Scan for the cell matching the given text and deliver its [X, Y] coordinate at center. 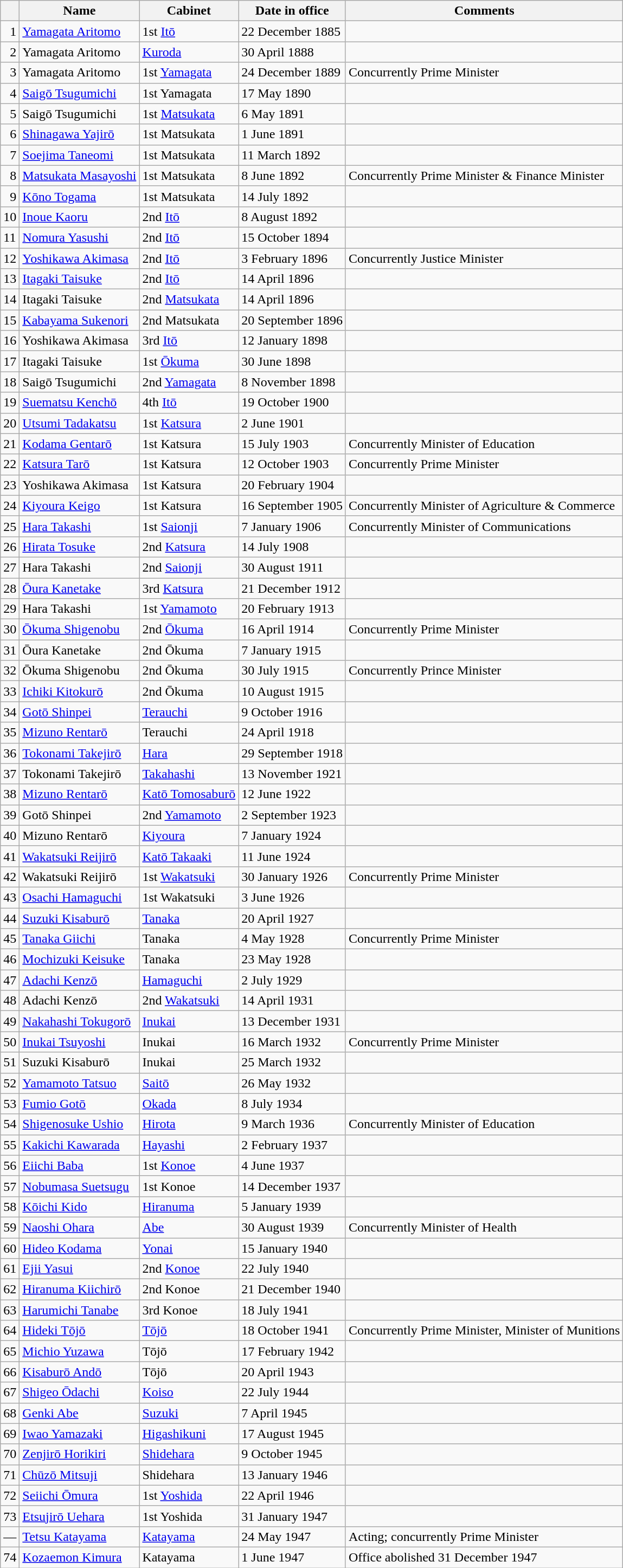
13 January 1946 [292, 1475]
56 [10, 1165]
Concurrently Justice Minister [484, 258]
42 [10, 877]
3 February 1896 [292, 258]
21 [10, 444]
2nd Yamagata [189, 382]
5 [10, 114]
Higashikuni [189, 1434]
3rd Katsura [189, 588]
Mochizuki Keisuke [79, 960]
Abe [189, 1227]
Iwao Yamazaki [79, 1434]
8 June 1892 [292, 176]
Kōichi Kido [79, 1207]
31 January 1947 [292, 1516]
12 [10, 258]
Etsujirō Uehara [79, 1516]
Hideo Kodama [79, 1248]
Zenjirō Horikiri [79, 1454]
45 [10, 939]
15 January 1940 [292, 1248]
20 September 1896 [292, 320]
24 [10, 506]
Yamamoto Tatsuo [79, 1083]
Eiichi Baba [79, 1165]
12 October 1903 [292, 464]
2nd Saionji [189, 567]
54 [10, 1124]
Cabinet [189, 11]
14 April 1931 [292, 1001]
10 [10, 217]
51 [10, 1062]
30 January 1926 [292, 877]
14 July 1892 [292, 196]
Shigenosuke Ushio [79, 1124]
Katō Takaaki [189, 856]
1st Yamamoto [189, 609]
Hamaguchi [189, 980]
Kuroda [189, 52]
Concurrently Prime Minister & Finance Minister [484, 176]
Soejima Taneomi [79, 155]
27 [10, 567]
39 [10, 815]
Harumichi Tanabe [79, 1310]
43 [10, 897]
1 June 1947 [292, 1557]
31 [10, 650]
20 April 1927 [292, 918]
Inukai Tsuyoshi [79, 1042]
15 October 1894 [292, 237]
Concurrently Prince Minister [484, 671]
11 [10, 237]
4 [10, 93]
19 October 1900 [292, 403]
2nd Yamamoto [189, 815]
Kiyoura [189, 835]
24 December 1889 [292, 73]
50 [10, 1042]
52 [10, 1083]
Osachi Hamaguchi [79, 897]
Saitō [189, 1083]
74 [10, 1557]
17 May 1890 [292, 93]
Kiyoura Keigo [79, 506]
25 March 1932 [292, 1062]
71 [10, 1475]
48 [10, 1001]
34 [10, 712]
Concurrently Minister of Agriculture & Commerce [484, 506]
6 May 1891 [292, 114]
9 [10, 196]
2 July 1929 [292, 980]
16 April 1914 [292, 630]
16 [10, 341]
Okada [189, 1104]
8 [10, 176]
Hirata Tosuke [79, 547]
12 January 1898 [292, 341]
14 December 1937 [292, 1186]
17 August 1945 [292, 1434]
26 [10, 547]
69 [10, 1434]
15 [10, 320]
9 March 1936 [292, 1124]
Office abolished 31 December 1947 [484, 1557]
Hiranuma [189, 1207]
Suzuki [189, 1413]
68 [10, 1413]
33 [10, 691]
22 [10, 464]
Genki Abe [79, 1413]
57 [10, 1186]
Fumio Gotō [79, 1104]
7 [10, 155]
9 October 1945 [292, 1454]
60 [10, 1248]
Shinagawa Yajirō [79, 134]
7 April 1945 [292, 1413]
5 January 1939 [292, 1207]
23 [10, 485]
30 August 1911 [292, 567]
Hideki Tōjō [79, 1331]
59 [10, 1227]
Acting; concurrently Prime Minister [484, 1537]
22 July 1940 [292, 1269]
25 [10, 526]
63 [10, 1310]
1st Ōkuma [189, 361]
4 May 1928 [292, 939]
9 October 1916 [292, 712]
12 June 1922 [292, 794]
Concurrently Prime Minister, Minister of Munitions [484, 1331]
62 [10, 1290]
Yonai [189, 1248]
7 January 1906 [292, 526]
20 February 1904 [292, 485]
30 August 1939 [292, 1227]
Katō Tomosaburō [189, 794]
38 [10, 794]
Tanaka Giichi [79, 939]
20 April 1943 [292, 1372]
20 February 1913 [292, 609]
2 September 1923 [292, 815]
49 [10, 1021]
18 October 1941 [292, 1331]
21 December 1940 [292, 1290]
3rd Konoe [189, 1310]
2nd Katsura [189, 547]
Koiso [189, 1392]
30 June 1898 [292, 361]
Utsumi Tadakatsu [79, 423]
Ejii Yasui [79, 1269]
— [10, 1537]
Naoshi Ohara [79, 1227]
36 [10, 753]
Nobumasa Suetsugu [79, 1186]
Comments [484, 11]
13 November 1921 [292, 774]
58 [10, 1207]
19 [10, 403]
73 [10, 1516]
Matsukata Masayoshi [79, 176]
35 [10, 733]
15 July 1903 [292, 444]
18 [10, 382]
46 [10, 960]
11 June 1924 [292, 856]
Concurrently Minister of Communications [484, 526]
Name [79, 11]
67 [10, 1392]
6 [10, 134]
Katsura Tarō [79, 464]
Suematsu Kenchō [79, 403]
Kabayama Sukenori [79, 320]
1 [10, 31]
13 December 1931 [292, 1021]
16 September 1905 [292, 506]
20 [10, 423]
Hiranuma Kiichirō [79, 1290]
Hirota [189, 1124]
11 March 1892 [292, 155]
22 July 1944 [292, 1392]
4th Itō [189, 403]
53 [10, 1104]
32 [10, 671]
61 [10, 1269]
29 [10, 609]
64 [10, 1331]
Takahashi [189, 774]
47 [10, 980]
26 May 1932 [292, 1083]
8 August 1892 [292, 217]
30 [10, 630]
2 [10, 52]
44 [10, 918]
24 April 1918 [292, 733]
Chūzō Mitsuji [79, 1475]
23 May 1928 [292, 960]
66 [10, 1372]
65 [10, 1351]
2nd Wakatsuki [189, 1001]
1 June 1891 [292, 134]
41 [10, 856]
10 August 1915 [292, 691]
4 June 1937 [292, 1165]
14 July 1908 [292, 547]
2 February 1937 [292, 1145]
8 July 1934 [292, 1104]
1st Itō [189, 31]
Inoue Kaoru [79, 217]
Hayashi [189, 1145]
22 April 1946 [292, 1495]
28 [10, 588]
55 [10, 1145]
7 January 1915 [292, 650]
Nomura Yasushi [79, 237]
Ichiki Kitokurō [79, 691]
21 December 1912 [292, 588]
16 March 1932 [292, 1042]
Concurrently Minister of Health [484, 1227]
Nakahashi Tokugorō [79, 1021]
70 [10, 1454]
37 [10, 774]
2 June 1901 [292, 423]
3 June 1926 [292, 897]
14 [10, 300]
Kakichi Kawarada [79, 1145]
3rd Itō [189, 341]
Kōno Togama [79, 196]
Hara [189, 753]
13 [10, 279]
18 July 1941 [292, 1310]
29 September 1918 [292, 753]
Date in office [292, 11]
Seiichi Ōmura [79, 1495]
8 November 1898 [292, 382]
72 [10, 1495]
40 [10, 835]
7 January 1924 [292, 835]
30 July 1915 [292, 671]
Tetsu Katayama [79, 1537]
3 [10, 73]
Kodama Gentarō [79, 444]
Kisaburō Andō [79, 1372]
24 May 1947 [292, 1537]
22 December 1885 [292, 31]
17 [10, 361]
30 April 1888 [292, 52]
Michio Yuzawa [79, 1351]
Shigeo Ōdachi [79, 1392]
1st Saionji [189, 526]
17 February 1942 [292, 1351]
Kozaemon Kimura [79, 1557]
